Output the [x, y] coordinate of the center of the cell containing the given text.  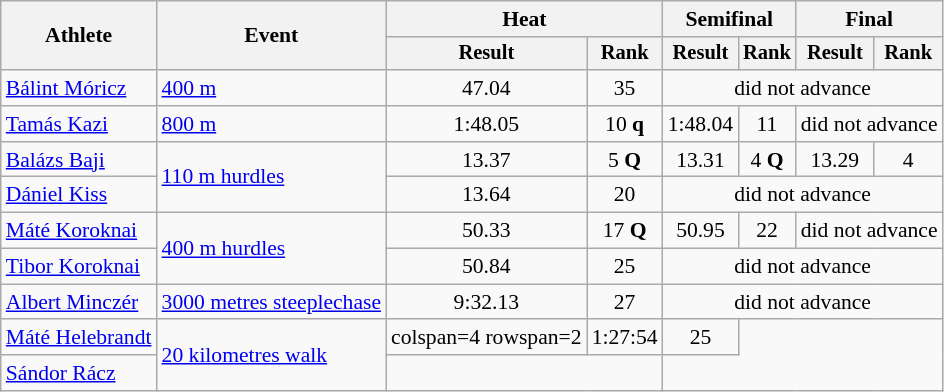
Albert Minczér [79, 302]
Semifinal [730, 19]
4 [908, 160]
50.95 [700, 231]
1:27:54 [625, 338]
11 [767, 124]
Bálint Móricz [79, 88]
17 Q [625, 231]
20 [625, 195]
Balázs Baji [79, 160]
27 [625, 302]
Sándor Rácz [79, 373]
Máté Koroknai [79, 231]
110 m hurdles [272, 178]
5 Q [625, 160]
Tamás Kazi [79, 124]
13.29 [835, 160]
Dániel Kiss [79, 195]
1:48.04 [700, 124]
10 q [625, 124]
800 m [272, 124]
35 [625, 88]
13.64 [486, 195]
20 kilometres walk [272, 356]
Máté Helebrandt [79, 338]
50.33 [486, 231]
4 Q [767, 160]
Final [870, 19]
Athlete [79, 36]
50.84 [486, 267]
Heat [524, 19]
colspan=4 rowspan=2 [486, 338]
400 m hurdles [272, 248]
22 [767, 231]
9:32.13 [486, 302]
Event [272, 36]
47.04 [486, 88]
13.31 [700, 160]
Tibor Koroknai [79, 267]
13.37 [486, 160]
1:48.05 [486, 124]
3000 metres steeplechase [272, 302]
400 m [272, 88]
